Provide the (X, Y) coordinate of the cell's center where the given text is located.  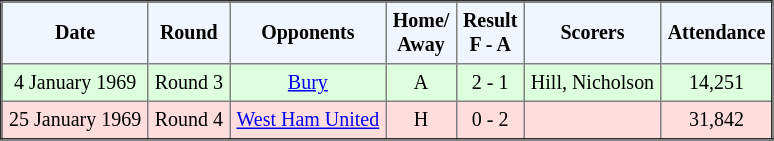
31,842 (717, 120)
Date (75, 33)
Hill, Nicholson (592, 83)
Bury (308, 83)
Round 4 (189, 120)
Home/Away (421, 33)
Round (189, 33)
West Ham United (308, 120)
Attendance (717, 33)
ResultF - A (490, 33)
25 January 1969 (75, 120)
4 January 1969 (75, 83)
Round 3 (189, 83)
Opponents (308, 33)
0 - 2 (490, 120)
A (421, 83)
H (421, 120)
2 - 1 (490, 83)
14,251 (717, 83)
Scorers (592, 33)
